For the text-containing cell, return its midpoint in [x, y] coordinate format. 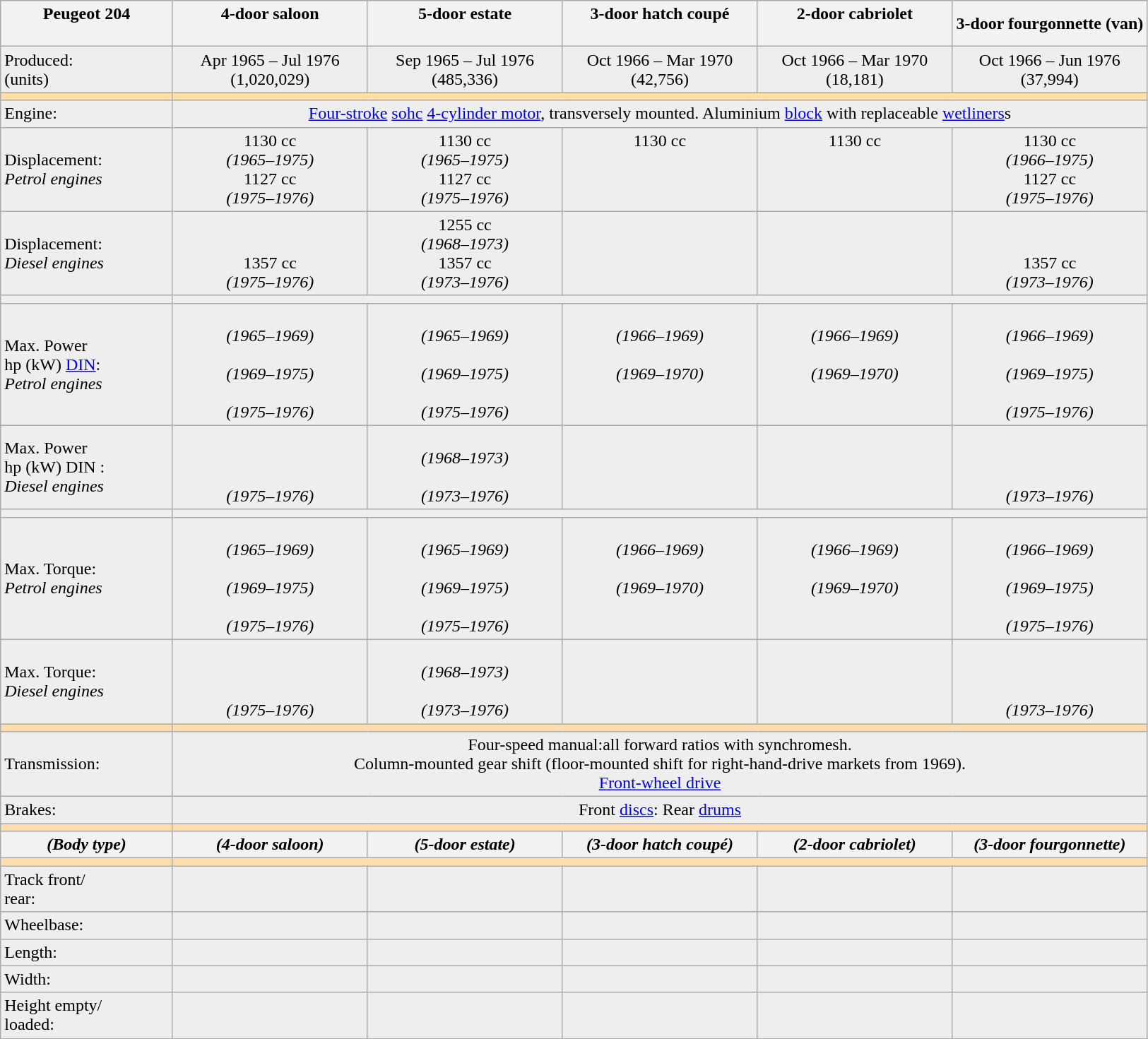
Max. Power hp (kW) DIN : Diesel engines [86, 468]
Max. Torque:Diesel engines [86, 681]
Brakes: [86, 810]
(3-door fourgonnette) [1050, 845]
1357 cc (1973–1976) [1050, 253]
1255 cc (1968–1973)1357 cc (1973–1976) [465, 253]
Oct 1966 – Mar 1970(18,181) [855, 69]
Track front/rear: [86, 889]
(4-door saloon) [270, 845]
Max. Power hp (kW) DIN:Petrol engines [86, 364]
4-door saloon [270, 24]
5-door estate [465, 24]
(Body type) [86, 845]
3-door hatch coupé [660, 24]
Apr 1965 – Jul 1976(1,020,029) [270, 69]
Transmission: [86, 764]
Width: [86, 979]
Length: [86, 952]
2-door cabriolet [855, 24]
Oct 1966 – Mar 1970(42,756) [660, 69]
Engine: [86, 114]
Produced:(units) [86, 69]
Peugeot 204 [86, 24]
1357 cc (1975–1976) [270, 253]
1130 cc (1966–1975)1127 cc (1975–1976) [1050, 170]
Sep 1965 – Jul 1976(485,336) [465, 69]
Displacement:Petrol engines [86, 170]
3-door fourgonnette (van) [1050, 24]
Four-stroke sohc 4-cylinder motor, transversely mounted. Aluminium block with replaceable wetlinerss [660, 114]
Height empty/loaded: [86, 1016]
Displacement:Diesel engines [86, 253]
Oct 1966 – Jun 1976(37,994) [1050, 69]
(3-door hatch coupé) [660, 845]
(5-door estate) [465, 845]
Front discs: Rear drums [660, 810]
Wheelbase: [86, 925]
Max. Torque:Petrol engines [86, 578]
(2-door cabriolet) [855, 845]
